Capture the cell that displays the provided text and extract its [x, y] central coordinate. 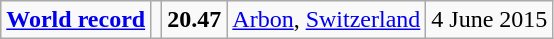
World record [76, 20]
20.47 [194, 20]
Arbon, Switzerland [326, 20]
4 June 2015 [490, 20]
